Extract the (x, y) coordinate from the center of the cell holding the provided text.  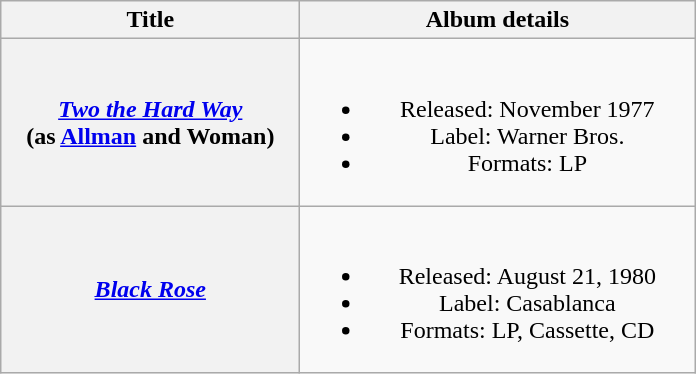
Album details (498, 20)
Released: November 1977Label: Warner Bros.Formats: LP (498, 122)
Black Rose (150, 290)
Title (150, 20)
Two the Hard Way(as Allman and Woman) (150, 122)
Released: August 21, 1980Label: CasablancaFormats: LP, Cassette, CD (498, 290)
